Output the (x, y) coordinate of the center of the cell containing the given text.  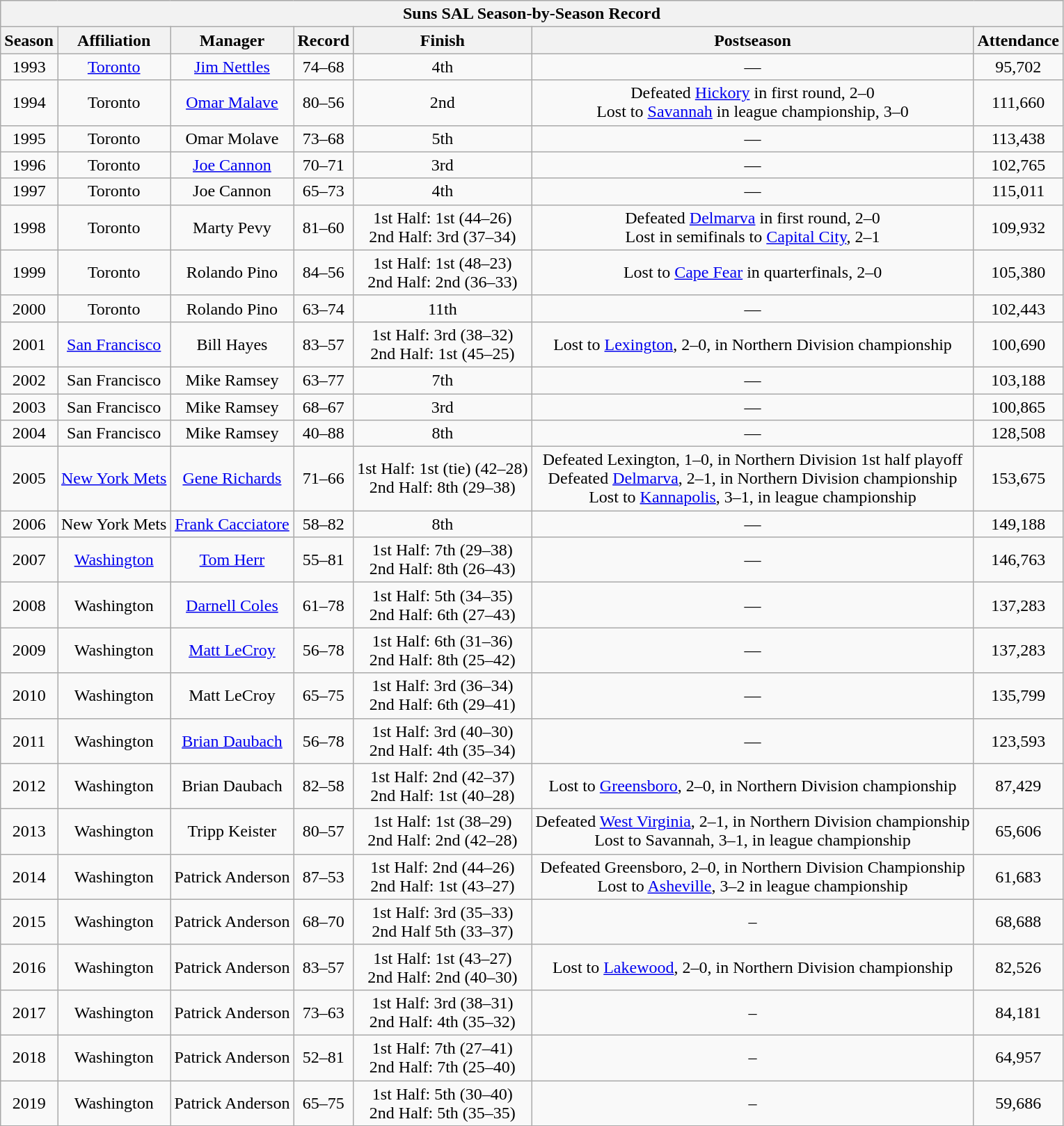
Lost to Lexington, 2–0, in Northern Division championship (753, 344)
1st Half: 3rd (35–33) 2nd Half 5th (33–37) (443, 921)
2005 (29, 479)
2008 (29, 605)
135,799 (1018, 696)
11th (443, 308)
5th (443, 138)
2010 (29, 696)
1st Half: 1st (tie) (42–28) 2nd Half: 8th (29–38) (443, 479)
Season (29, 40)
1st Half: 3rd (40–30) 2nd Half: 4th (35–34) (443, 740)
Suns SAL Season-by-Season Record (532, 14)
100,690 (1018, 344)
2004 (29, 434)
Record (324, 40)
1998 (29, 227)
64,957 (1018, 1058)
80–56 (324, 103)
1st Half: 1st (44–26) 2nd Half: 3rd (37–34) (443, 227)
81–60 (324, 227)
1993 (29, 67)
2013 (29, 831)
1997 (29, 191)
1st Half: 2nd (42–37) 2nd Half: 1st (40–28) (443, 786)
Jim Nettles (232, 67)
2nd (443, 103)
63–74 (324, 308)
Omar Malave (232, 103)
2007 (29, 560)
84,181 (1018, 1012)
Tripp Keister (232, 831)
58–82 (324, 524)
Defeated Greensboro, 2–0, in Northern Division Championship Lost to Asheville, 3–2 in league championship (753, 877)
70–71 (324, 165)
61,683 (1018, 877)
2014 (29, 877)
Bill Hayes (232, 344)
68–67 (324, 407)
2009 (29, 650)
95,702 (1018, 67)
2006 (29, 524)
1st Half: 6th (31–36) 2nd Half: 8th (25–42) (443, 650)
1st Half: 1st (38–29) 2nd Half: 2nd (42–28) (443, 831)
2002 (29, 380)
Finish (443, 40)
Tom Herr (232, 560)
Frank Cacciatore (232, 524)
111,660 (1018, 103)
1999 (29, 273)
1st Half: 3rd (36–34) 2nd Half: 6th (29–41) (443, 696)
103,188 (1018, 380)
59,686 (1018, 1102)
63–77 (324, 380)
Lost to Cape Fear in quarterfinals, 2–0 (753, 273)
74–68 (324, 67)
65,606 (1018, 831)
2017 (29, 1012)
Affiliation (113, 40)
1st Half: 1st (43–27) 2nd Half: 2nd (40–30) (443, 967)
71–66 (324, 479)
52–81 (324, 1058)
1st Half: 7th (29–38) 2nd Half: 8th (26–43) (443, 560)
102,443 (1018, 308)
123,593 (1018, 740)
1994 (29, 103)
Marty Pevy (232, 227)
Attendance (1018, 40)
128,508 (1018, 434)
87–53 (324, 877)
Manager (232, 40)
7th (443, 380)
2018 (29, 1058)
1995 (29, 138)
40–88 (324, 434)
2012 (29, 786)
146,763 (1018, 560)
2011 (29, 740)
82,526 (1018, 967)
109,932 (1018, 227)
73–63 (324, 1012)
1st Half: 2nd (44–26) 2nd Half: 1st (43–27) (443, 877)
68,688 (1018, 921)
1996 (29, 165)
Darnell Coles (232, 605)
Omar Molave (232, 138)
100,865 (1018, 407)
153,675 (1018, 479)
Defeated Hickory in first round, 2–0 Lost to Savannah in league championship, 3–0 (753, 103)
2015 (29, 921)
Lost to Lakewood, 2–0, in Northern Division championship (753, 967)
1st Half: 5th (34–35) 2nd Half: 6th (27–43) (443, 605)
1st Half: 3rd (38–31) 2nd Half: 4th (35–32) (443, 1012)
105,380 (1018, 273)
Lost to Greensboro, 2–0, in Northern Division championship (753, 786)
2016 (29, 967)
Defeated Delmarva in first round, 2–0 Lost in semifinals to Capital City, 2–1 (753, 227)
1st Half: 1st (48–23) 2nd Half: 2nd (36–33) (443, 273)
149,188 (1018, 524)
Defeated West Virginia, 2–1, in Northern Division championship Lost to Savannah, 3–1, in league championship (753, 831)
61–78 (324, 605)
82–58 (324, 786)
1st Half: 7th (27–41) 2nd Half: 7th (25–40) (443, 1058)
84–56 (324, 273)
2001 (29, 344)
87,429 (1018, 786)
Gene Richards (232, 479)
65–73 (324, 191)
2003 (29, 407)
80–57 (324, 831)
73–68 (324, 138)
55–81 (324, 560)
Postseason (753, 40)
2000 (29, 308)
2019 (29, 1102)
1st Half: 5th (30–40) 2nd Half: 5th (35–35) (443, 1102)
115,011 (1018, 191)
113,438 (1018, 138)
68–70 (324, 921)
102,765 (1018, 165)
1st Half: 3rd (38–32) 2nd Half: 1st (45–25) (443, 344)
